Locate the cell with the specified text and output its [X, Y] center coordinate. 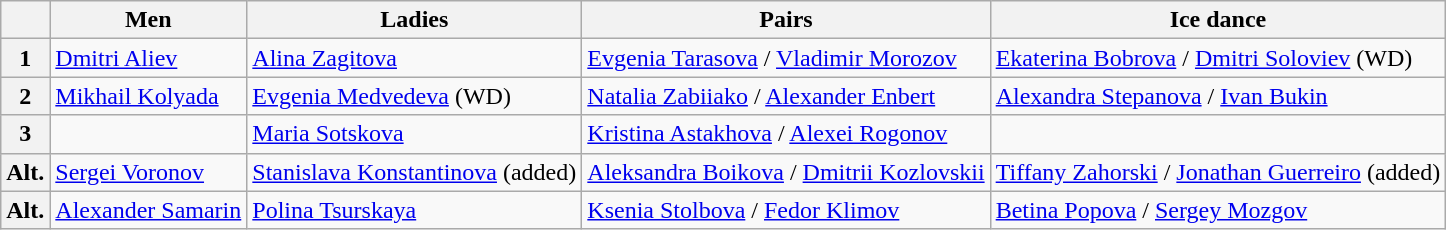
Ladies [414, 20]
Men [148, 20]
Pairs [786, 20]
Tiffany Zahorski / Jonathan Guerreiro (added) [1218, 172]
Ksenia Stolbova / Fedor Klimov [786, 210]
Evgenia Tarasova / Vladimir Morozov [786, 58]
Alexander Samarin [148, 210]
Dmitri Aliev [148, 58]
Sergei Voronov [148, 172]
3 [26, 134]
Mikhail Kolyada [148, 96]
Alexandra Stepanova / Ivan Bukin [1218, 96]
Aleksandra Boikova / Dmitrii Kozlovskii [786, 172]
Stanislava Konstantinova (added) [414, 172]
Betina Popova / Sergey Mozgov [1218, 210]
1 [26, 58]
2 [26, 96]
Alina Zagitova [414, 58]
Maria Sotskova [414, 134]
Evgenia Medvedeva (WD) [414, 96]
Natalia Zabiiako / Alexander Enbert [786, 96]
Polina Tsurskaya [414, 210]
Kristina Astakhova / Alexei Rogonov [786, 134]
Ice dance [1218, 20]
Ekaterina Bobrova / Dmitri Soloviev (WD) [1218, 58]
